Extract the [x, y] coordinate from the center of the cell holding the provided text.  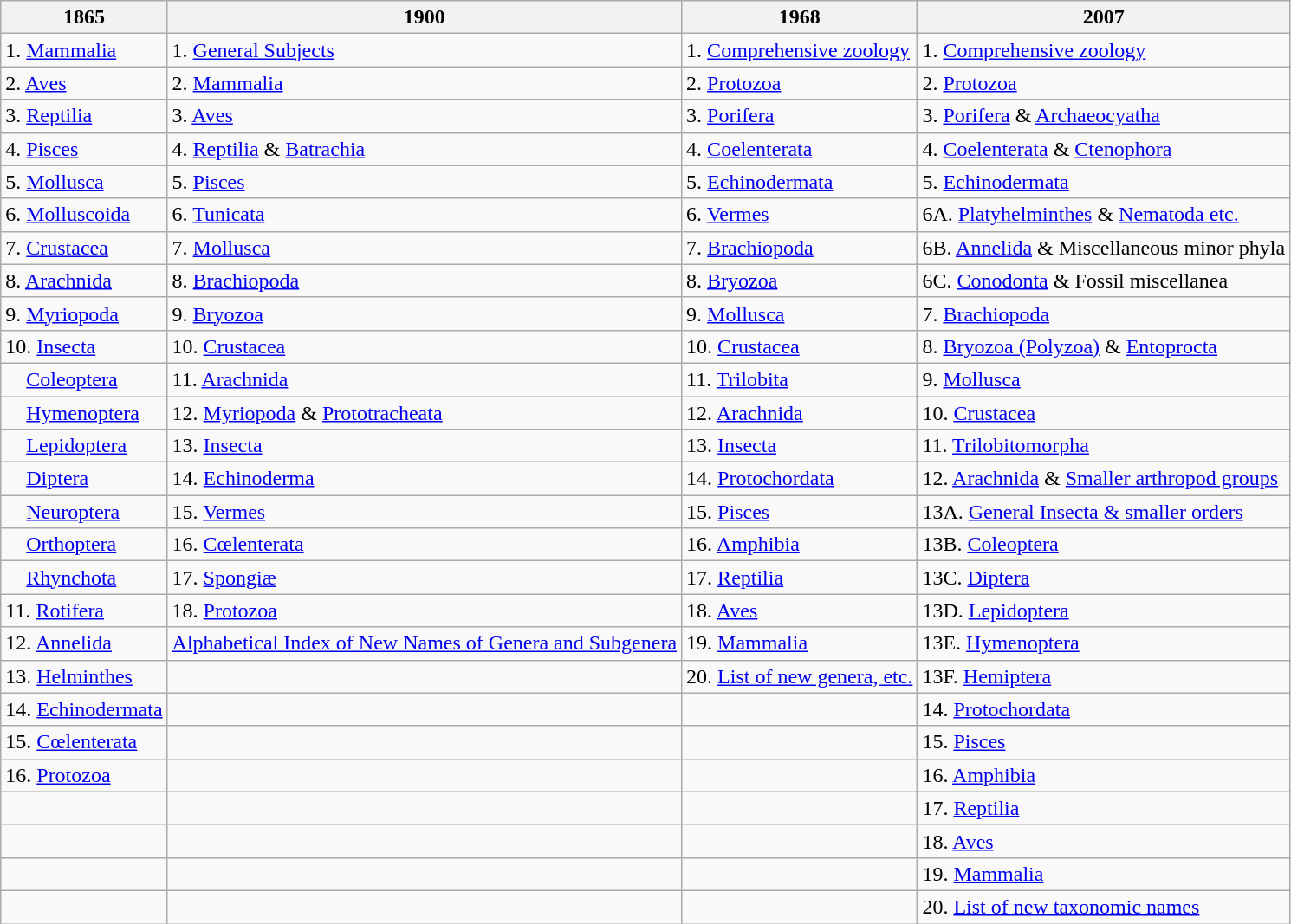
Hymenoptera [84, 413]
17. Spongiæ [425, 578]
2007 [1104, 17]
20. List of new genera, etc. [800, 676]
13B. Coleoptera [1104, 545]
Diptera [84, 479]
13C. Diptera [1104, 578]
12. Annelida [84, 643]
13E. Hymenoptera [1104, 643]
13D. Lepidoptera [1104, 611]
Lepidoptera [84, 446]
15. Vermes [425, 512]
8. Brachiopoda [425, 281]
2. Aves [84, 83]
Orthoptera [84, 545]
16. Protozoa [84, 775]
11. Trilobitomorpha [1104, 446]
10. Insecta [84, 346]
3. Aves [425, 116]
12. Arachnida & Smaller arthropod groups [1104, 479]
12. Myriopoda & Prototracheata [425, 413]
6B. Annelida & Miscellaneous minor phyla [1104, 248]
20. List of new taxonomic names [1104, 907]
5. Pisces [425, 182]
2. Mammalia [425, 83]
6. Molluscoida [84, 215]
Neuroptera [84, 512]
5. Mollusca [84, 182]
6. Tunicata [425, 215]
14. Echinodermata [84, 709]
9. Bryozoa [425, 313]
8. Arachnida [84, 281]
11. Rotifera [84, 611]
6A. Platyhelminthes & Nematoda etc. [1104, 215]
12. Arachnida [800, 413]
Rhynchota [84, 578]
11. Trilobita [800, 379]
3. Reptilia [84, 116]
1900 [425, 17]
1. Mammalia [84, 50]
6. Vermes [800, 215]
4. Coelenterata [800, 149]
13A. General Insecta & smaller orders [1104, 512]
15. Cœlenterata [84, 742]
4. Coelenterata & Ctenophora [1104, 149]
8. Bryozoa (Polyzoa) & Entoprocta [1104, 346]
4. Reptilia & Batrachia [425, 149]
6C. Conodonta & Fossil miscellanea [1104, 281]
7. Crustacea [84, 248]
3. Porifera & Archaeocyatha [1104, 116]
Alphabetical Index of New Names of Genera and Subgenera [425, 643]
14. Echinoderma [425, 479]
3. Porifera [800, 116]
1. General Subjects [425, 50]
4. Pisces [84, 149]
8. Bryozoa [800, 281]
1865 [84, 17]
Coleoptera [84, 379]
9. Myriopoda [84, 313]
16. Cœlenterata [425, 545]
18. Protozoa [425, 611]
7. Mollusca [425, 248]
1968 [800, 17]
11. Arachnida [425, 379]
13. Helminthes [84, 676]
13F. Hemiptera [1104, 676]
